Find where the given text appears and provide that cell's center as [X, Y] coordinate. 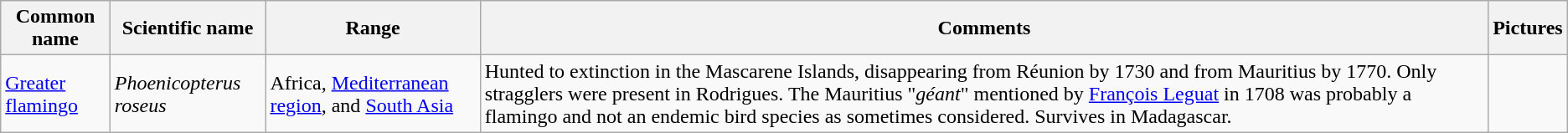
Comments [983, 28]
Africa, Mediterranean region, and South Asia [373, 94]
Common name [55, 28]
Pictures [1528, 28]
Range [373, 28]
Greater flamingo [55, 94]
Phoenicopterus roseus [188, 94]
Scientific name [188, 28]
